Determine the (x, y) coordinate at the center of the cell enclosing the given text.  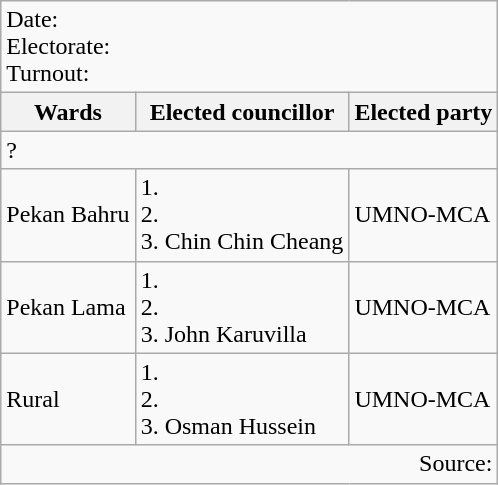
Elected party (424, 112)
1.2.3. John Karuvilla (242, 307)
Pekan Lama (68, 307)
1.2.3. Osman Hussein (242, 399)
Pekan Bahru (68, 215)
Source: (250, 464)
1.2.3. Chin Chin Cheang (242, 215)
Wards (68, 112)
Date: Electorate: Turnout: (250, 47)
Rural (68, 399)
? (250, 150)
Elected councillor (242, 112)
